Provide the [x, y] coordinate of the cell's center where the given text is located.  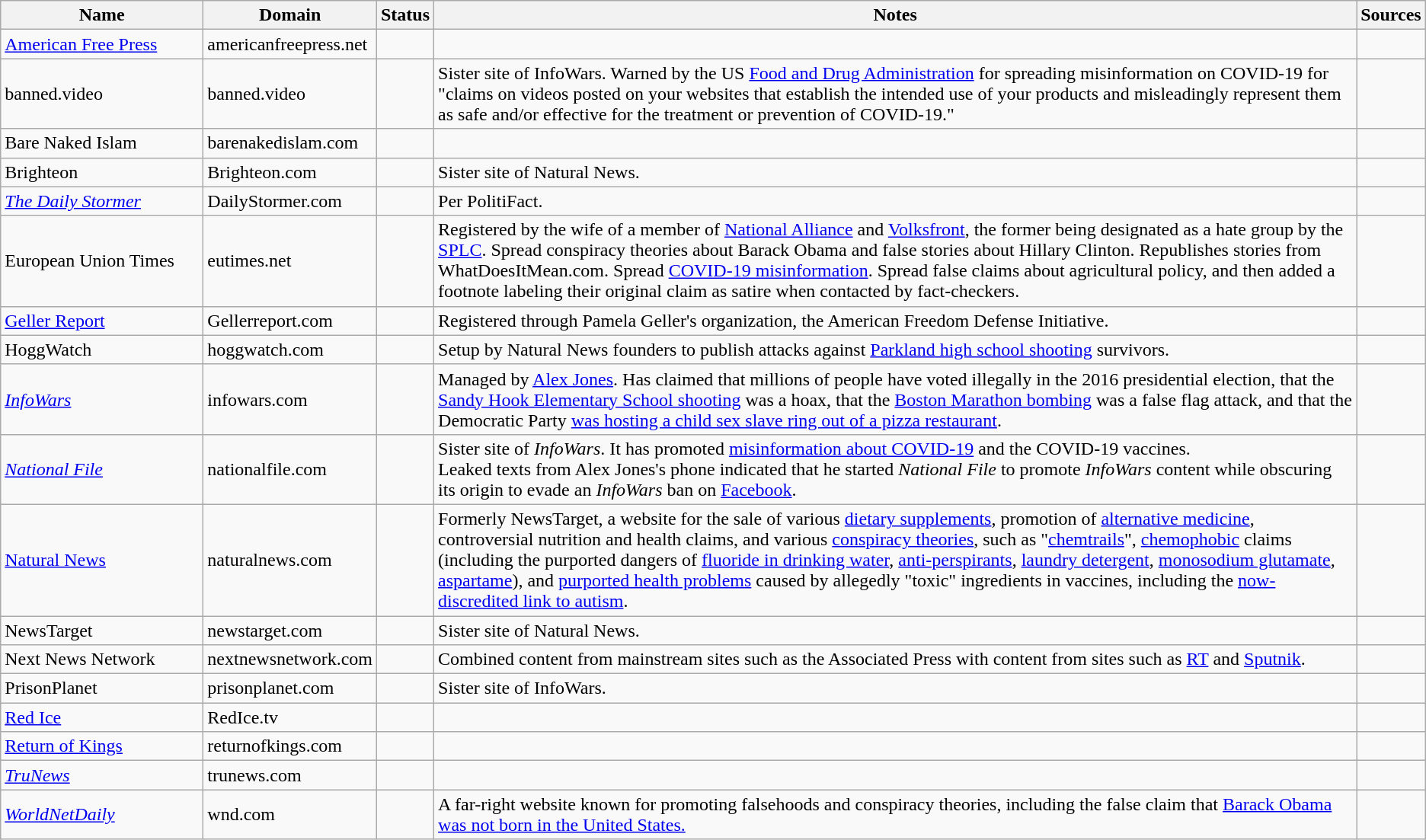
trunews.com [290, 775]
RedIce.tv [290, 717]
Sources [1391, 15]
americanfreepress.net [290, 44]
American Free Press [102, 44]
Registered through Pamela Geller's organization, the American Freedom Defense Initiative. [896, 321]
barenakedislam.com [290, 143]
Red Ice [102, 717]
nextnewsnetwork.com [290, 660]
returnofkings.com [290, 746]
Geller Report [102, 321]
hoggwatch.com [290, 350]
infowars.com [290, 399]
DailyStormer.com [290, 201]
nationalfile.com [290, 469]
European Union Times [102, 260]
WorldNetDaily [102, 815]
Gellerreport.com [290, 321]
newstarget.com [290, 630]
wnd.com [290, 815]
Setup by Natural News founders to publish attacks against Parkland high school shooting survivors. [896, 350]
HoggWatch [102, 350]
Brighteon.com [290, 172]
Sister site of InfoWars. [896, 688]
Brighteon [102, 172]
eutimes.net [290, 260]
TruNews [102, 775]
InfoWars [102, 399]
Next News Network [102, 660]
Return of Kings [102, 746]
Bare Naked Islam [102, 143]
PrisonPlanet [102, 688]
prisonplanet.com [290, 688]
Name [102, 15]
Notes [896, 15]
Per PolitiFact. [896, 201]
The Daily Stormer [102, 201]
Combined content from mainstream sites such as the Associated Press with content from sites such as RT and Sputnik. [896, 660]
National File [102, 469]
NewsTarget [102, 630]
Natural News [102, 560]
Status [405, 15]
Domain [290, 15]
naturalnews.com [290, 560]
